From the cell containing the given text, extract its center point as [X, Y] coordinate. 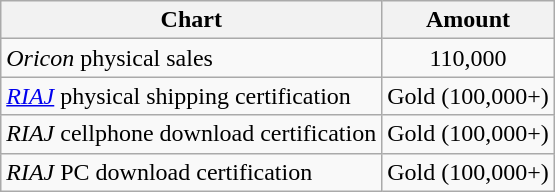
Amount [468, 20]
RIAJ cellphone download certification [192, 134]
RIAJ PC download certification [192, 172]
Oricon physical sales [192, 58]
Chart [192, 20]
RIAJ physical shipping certification [192, 96]
110,000 [468, 58]
